Detect which cell encompasses the target text, then output its (X, Y) center coordinate. 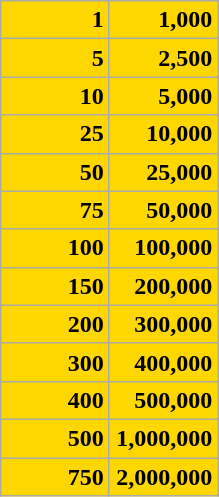
500,000 (164, 400)
2,500 (164, 58)
1 (56, 20)
200,000 (164, 286)
1,000,000 (164, 438)
500 (56, 438)
50 (56, 172)
200 (56, 324)
100,000 (164, 248)
300,000 (164, 324)
100 (56, 248)
1,000 (164, 20)
25 (56, 134)
5 (56, 58)
400 (56, 400)
150 (56, 286)
750 (56, 477)
400,000 (164, 362)
10 (56, 96)
75 (56, 210)
25,000 (164, 172)
50,000 (164, 210)
10,000 (164, 134)
300 (56, 362)
2,000,000 (164, 477)
5,000 (164, 96)
